Output the [x, y] coordinate of the center of the cell containing the given text.  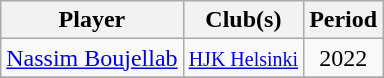
2022 [344, 58]
Player [92, 20]
HJK Helsinki [243, 58]
Nassim Boujellab [92, 58]
Club(s) [243, 20]
Period [344, 20]
